Output the [x, y] coordinate of the center of the cell containing the given text.  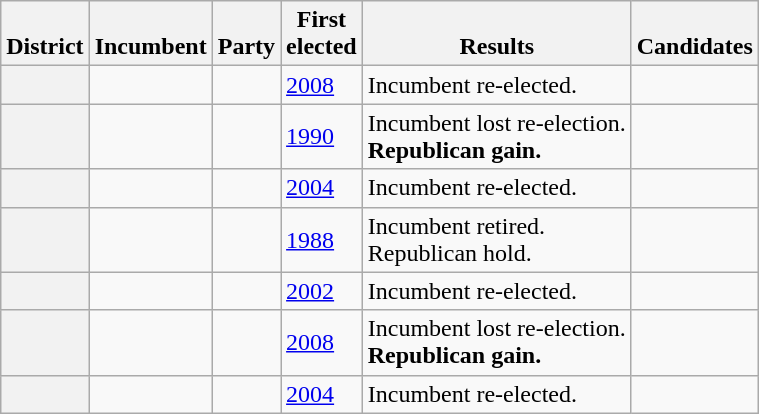
Results [496, 34]
Party [246, 34]
Incumbent retired.Republican hold. [496, 240]
1990 [322, 136]
Incumbent [150, 34]
Firstelected [322, 34]
District [45, 34]
1988 [322, 240]
Candidates [694, 34]
2002 [322, 291]
